From the cell containing the given text, extract its center point as (X, Y) coordinate. 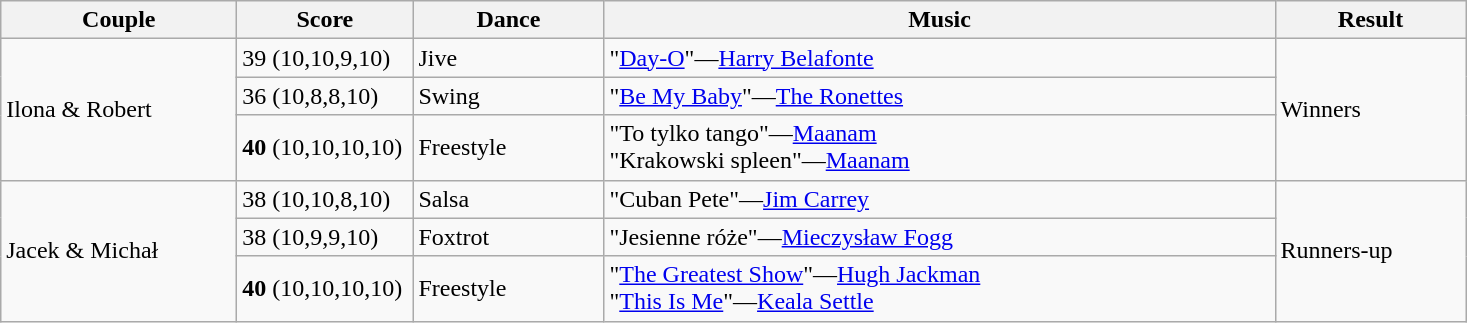
Winners (1370, 110)
Couple (119, 20)
"Day-O"—Harry Belafonte (940, 58)
"Jesienne róże"—Mieczysław Fogg (940, 237)
"Cuban Pete"—Jim Carrey (940, 199)
Dance (508, 20)
"To tylko tango"—Maanam"Krakowski spleen"—Maanam (940, 148)
Score (325, 20)
Runners-up (1370, 250)
Foxtrot (508, 237)
38 (10,9,9,10) (325, 237)
Jive (508, 58)
Jacek & Michał (119, 250)
"Be My Baby"—The Ronettes (940, 96)
36 (10,8,8,10) (325, 96)
"The Greatest Show"—Hugh Jackman"This Is Me"—Keala Settle (940, 288)
38 (10,10,8,10) (325, 199)
Result (1370, 20)
Salsa (508, 199)
Music (940, 20)
Swing (508, 96)
Ilona & Robert (119, 110)
39 (10,10,9,10) (325, 58)
